Locate the cell with the specified text and output its [X, Y] center coordinate. 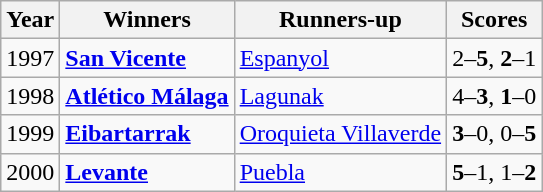
Oroquieta Villaverde [340, 134]
1999 [30, 134]
3–0, 0–5 [494, 134]
Eibartarrak [147, 134]
2–5, 2–1 [494, 58]
Runners-up [340, 20]
San Vicente [147, 58]
1998 [30, 96]
Atlético Málaga [147, 96]
4–3, 1–0 [494, 96]
Scores [494, 20]
2000 [30, 172]
1997 [30, 58]
Winners [147, 20]
Lagunak [340, 96]
Puebla [340, 172]
5–1, 1–2 [494, 172]
Year [30, 20]
Espanyol [340, 58]
Levante [147, 172]
